Scan for the cell matching the given text and deliver its (X, Y) coordinate at center. 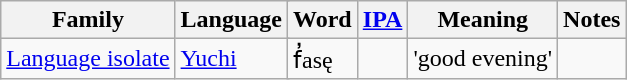
Language (231, 20)
Meaning (483, 20)
f̓asę (323, 59)
'good evening' (483, 59)
Language isolate (88, 59)
Family (88, 20)
Notes (592, 20)
Word (323, 20)
Yuchi (231, 59)
IPA (382, 20)
